Return the (x, y) coordinate for the center point of the cell that contains the specified text.  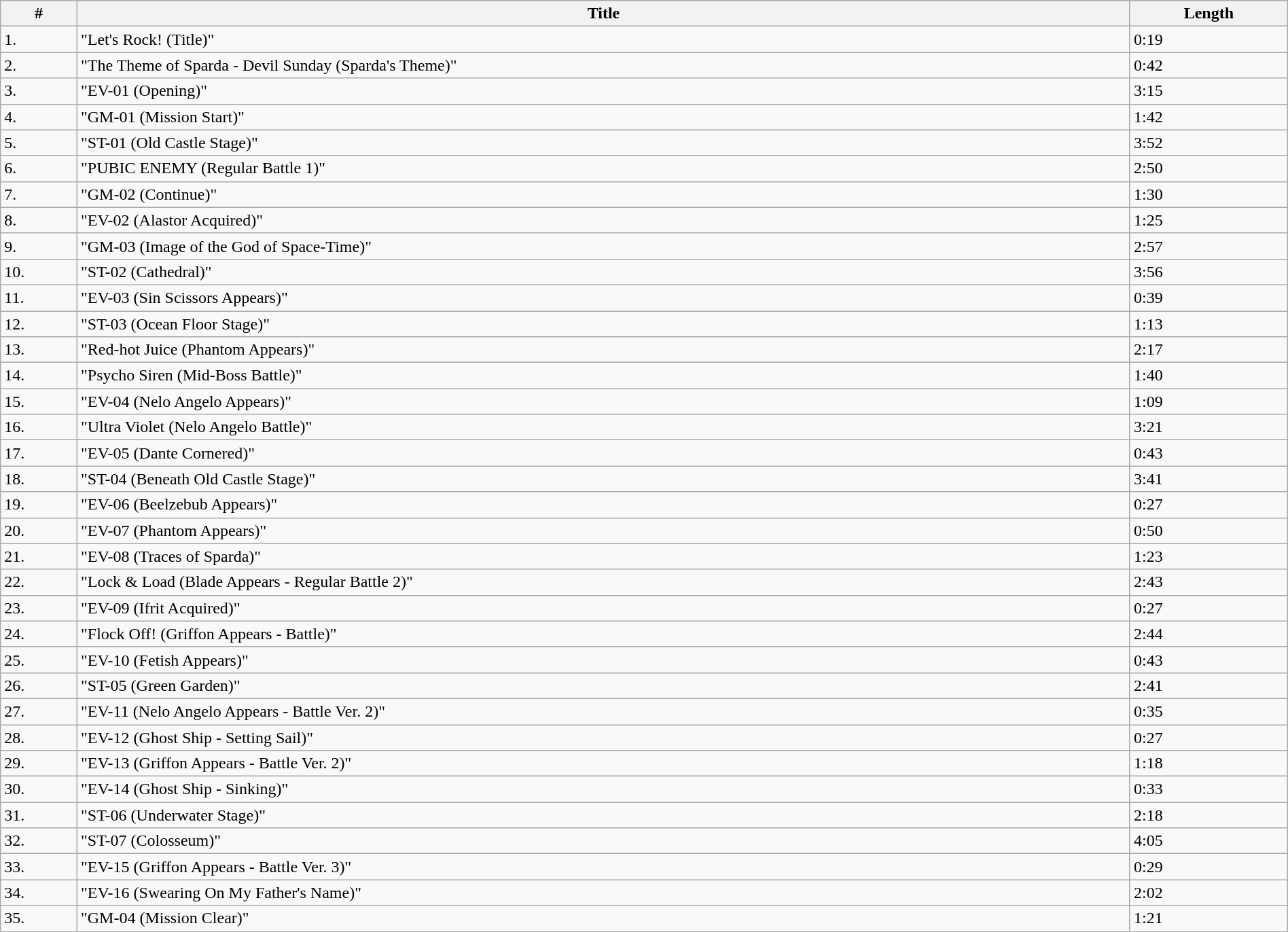
1. (39, 39)
"EV-05 (Dante Cornered)" (603, 453)
"EV-03 (Sin Scissors Appears)" (603, 298)
Title (603, 14)
9. (39, 246)
"EV-06 (Beelzebub Appears)" (603, 505)
"Let's Rock! (Title)" (603, 39)
0:29 (1209, 867)
22. (39, 582)
"ST-04 (Beneath Old Castle Stage)" (603, 479)
"EV-14 (Ghost Ship - Sinking)" (603, 789)
"EV-15 (Griffon Appears - Battle Ver. 3)" (603, 867)
31. (39, 815)
0:19 (1209, 39)
11. (39, 298)
1:23 (1209, 556)
4. (39, 117)
3:56 (1209, 272)
"EV-12 (Ghost Ship - Setting Sail)" (603, 737)
7. (39, 194)
1:30 (1209, 194)
"Red-hot Juice (Phantom Appears)" (603, 350)
"EV-07 (Phantom Appears)" (603, 531)
"GM-02 (Continue)" (603, 194)
"Psycho Siren (Mid-Boss Battle)" (603, 376)
26. (39, 685)
30. (39, 789)
"The Theme of Sparda - Devil Sunday (Sparda's Theme)" (603, 65)
35. (39, 918)
2:44 (1209, 634)
2:02 (1209, 893)
2:50 (1209, 168)
1:18 (1209, 764)
"EV-13 (Griffon Appears - Battle Ver. 2)" (603, 764)
3:41 (1209, 479)
23. (39, 608)
32. (39, 841)
"Ultra Violet (Nelo Angelo Battle)" (603, 427)
16. (39, 427)
"EV-08 (Traces of Sparda)" (603, 556)
33. (39, 867)
3:15 (1209, 91)
10. (39, 272)
0:39 (1209, 298)
21. (39, 556)
1:25 (1209, 220)
"GM-01 (Mission Start)" (603, 117)
15. (39, 401)
14. (39, 376)
"EV-04 (Nelo Angelo Appears)" (603, 401)
5. (39, 143)
3. (39, 91)
34. (39, 893)
18. (39, 479)
20. (39, 531)
"EV-16 (Swearing On My Father's Name)" (603, 893)
29. (39, 764)
"EV-10 (Fetish Appears)" (603, 660)
24. (39, 634)
"EV-09 (Ifrit Acquired)" (603, 608)
1:21 (1209, 918)
2:17 (1209, 350)
"ST-06 (Underwater Stage)" (603, 815)
12. (39, 324)
"ST-07 (Colosseum)" (603, 841)
6. (39, 168)
"ST-05 (Green Garden)" (603, 685)
3:21 (1209, 427)
"PUBIC ENEMY (Regular Battle 1)" (603, 168)
27. (39, 711)
"EV-02 (Alastor Acquired)" (603, 220)
"ST-01 (Old Castle Stage)" (603, 143)
"Flock Off! (Griffon Appears - Battle)" (603, 634)
"GM-03 (Image of the God of Space-Time)" (603, 246)
0:33 (1209, 789)
19. (39, 505)
"Lock & Load (Blade Appears - Regular Battle 2)" (603, 582)
1:09 (1209, 401)
"EV-11 (Nelo Angelo Appears - Battle Ver. 2)" (603, 711)
"ST-02 (Cathedral)" (603, 272)
3:52 (1209, 143)
1:42 (1209, 117)
1:40 (1209, 376)
0:50 (1209, 531)
2:57 (1209, 246)
1:13 (1209, 324)
2. (39, 65)
17. (39, 453)
"GM-04 (Mission Clear)" (603, 918)
# (39, 14)
25. (39, 660)
2:41 (1209, 685)
2:18 (1209, 815)
0:42 (1209, 65)
"ST-03 (Ocean Floor Stage)" (603, 324)
28. (39, 737)
4:05 (1209, 841)
"EV-01 (Opening)" (603, 91)
13. (39, 350)
8. (39, 220)
Length (1209, 14)
2:43 (1209, 582)
0:35 (1209, 711)
